Find where the given text appears and provide that cell's center as [x, y] coordinate. 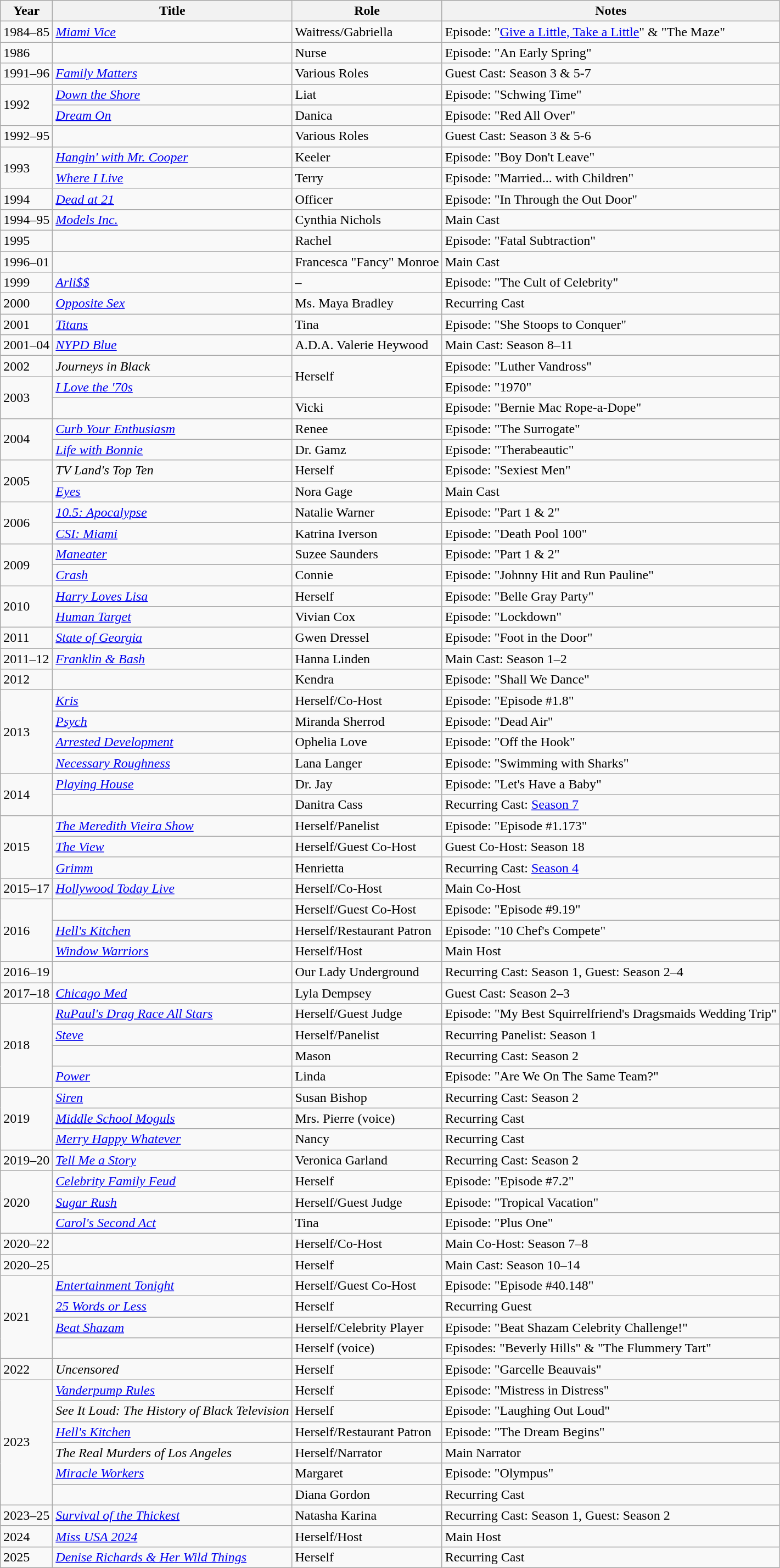
Episode: "Red All Over" [610, 115]
Denise Richards & Her Wild Things [172, 1557]
Episode: "Johnny Hit and Run Pauline" [610, 575]
Officer [367, 199]
25 Words or Less [172, 1307]
Diana Gordon [367, 1494]
Episode: "Boy Don't Leave" [610, 157]
Power [172, 1077]
The Real Murders of Los Angeles [172, 1453]
Danica [367, 115]
Episode: "Give a Little, Take a Little" & "The Maze" [610, 32]
Entertainment Tonight [172, 1286]
Connie [367, 575]
Main Cast: Season 10–14 [610, 1264]
Vanderpump Rules [172, 1390]
See It Loud: The History of Black Television [172, 1411]
Episode: "Bernie Mac Rope-a-Dope" [610, 408]
Necessary Roughness [172, 763]
2020–25 [26, 1264]
Arrested Development [172, 742]
Episode: "Shall We Dance" [610, 680]
Window Warriors [172, 951]
Recurring Panelist: Season 1 [610, 1035]
Natalie Warner [367, 512]
Nora Gage [367, 491]
Francesca "Fancy" Monroe [367, 262]
The Meredith Vieira Show [172, 826]
Rachel [367, 240]
Recurring Cast: Season 1, Guest: Season 2–4 [610, 972]
Nurse [367, 53]
Keeler [367, 157]
RuPaul's Drag Race All Stars [172, 1014]
Susan Bishop [367, 1097]
2023–25 [26, 1515]
Nancy [367, 1139]
Episode: "Laughing Out Loud" [610, 1411]
2015–17 [26, 888]
Episode: "Episode #9.19" [610, 909]
Miami Vice [172, 32]
Kendra [367, 680]
Episode: "The Cult of Celebrity" [610, 283]
The View [172, 847]
Maneater [172, 554]
Chicago Med [172, 993]
1984–85 [26, 32]
Models Inc. [172, 220]
Siren [172, 1097]
Playing House [172, 784]
Our Lady Underground [367, 972]
Episode: "Fatal Subtraction" [610, 240]
2015 [26, 847]
2001 [26, 324]
Cynthia Nichols [367, 220]
2009 [26, 564]
2022 [26, 1369]
1993 [26, 167]
Franklin & Bash [172, 659]
1994 [26, 199]
NYPD Blue [172, 345]
10.5: Apocalypse [172, 512]
Life with Bonnie [172, 450]
Herself/Narrator [367, 1453]
Henrietta [367, 867]
Human Target [172, 617]
Steve [172, 1035]
2000 [26, 304]
Dead at 21 [172, 199]
Recurring Cast: Season 1, Guest: Season 2 [610, 1515]
2011 [26, 638]
2004 [26, 439]
CSI: Miami [172, 533]
Merry Happy Whatever [172, 1139]
Kris [172, 701]
A.D.A. Valerie Heywood [367, 345]
Lana Langer [367, 763]
Vivian Cox [367, 617]
Episode: "The Dream Begins" [610, 1432]
– [367, 283]
1996–01 [26, 262]
Ms. Maya Bradley [367, 304]
Liat [367, 94]
2021 [26, 1317]
Episodes: "Beverly Hills" & "The Flummery Tart" [610, 1348]
Harry Loves Lisa [172, 596]
Episode: "Death Pool 100" [610, 533]
2005 [26, 481]
Title [172, 11]
Guest Cast: Season 2–3 [610, 993]
Main Co-Host [610, 888]
2024 [26, 1536]
Episode: "Tropical Vacation" [610, 1202]
Episode: "Luther Vandross" [610, 366]
Survival of the Thickest [172, 1515]
Lyla Dempsey [367, 993]
2003 [26, 397]
Episode: "Episode #7.2" [610, 1181]
Episode: "Are We On The Same Team?" [610, 1077]
Episode: "Episode #1.8" [610, 701]
Episode: "Sexiest Men" [610, 471]
Herself (voice) [367, 1348]
Katrina Iverson [367, 533]
Arli$$ [172, 283]
Curb Your Enthusiasm [172, 429]
2014 [26, 794]
Veronica Garland [367, 1160]
Episode: "Garcelle Beauvais" [610, 1369]
1992 [26, 105]
Notes [610, 11]
Vicki [367, 408]
Episode: "Belle Gray Party" [610, 596]
Episode: "Plus One" [610, 1223]
Episode: "The Surrogate" [610, 429]
2019 [26, 1118]
Episode: "Beat Shazam Celebrity Challenge!" [610, 1328]
Episode: "Olympus" [610, 1474]
Carol's Second Act [172, 1223]
Down the Shore [172, 94]
Beat Shazam [172, 1328]
Uncensored [172, 1369]
Episode: "Married... with Children" [610, 178]
Renee [367, 429]
2013 [26, 732]
Guest Cast: Season 3 & 5-7 [610, 74]
I Love the '70s [172, 387]
2016–19 [26, 972]
Gwen Dressel [367, 638]
Waitress/Gabriella [367, 32]
2011–12 [26, 659]
Grimm [172, 867]
Danitra Cass [367, 805]
Hanna Linden [367, 659]
1992–95 [26, 136]
2016 [26, 930]
Ophelia Love [367, 742]
Journeys in Black [172, 366]
Hollywood Today Live [172, 888]
Episode: "An Early Spring" [610, 53]
Hangin' with Mr. Cooper [172, 157]
Mrs. Pierre (voice) [367, 1118]
Episode: "Lockdown" [610, 617]
2012 [26, 680]
Where I Live [172, 178]
Guest Co-Host: Season 18 [610, 847]
Terry [367, 178]
Recurring Cast: Season 4 [610, 867]
2023 [26, 1442]
Tell Me a Story [172, 1160]
Episode: "Schwing Time" [610, 94]
Episode: "Dead Air" [610, 721]
Titans [172, 324]
Dr. Gamz [367, 450]
Dr. Jay [367, 784]
Linda [367, 1077]
1991–96 [26, 74]
State of Georgia [172, 638]
2019–20 [26, 1160]
Episode: "Let's Have a Baby" [610, 784]
2002 [26, 366]
2001–04 [26, 345]
1994–95 [26, 220]
Miracle Workers [172, 1474]
1995 [26, 240]
2020–22 [26, 1244]
Natasha Karina [367, 1515]
Herself/Celebrity Player [367, 1328]
Opposite Sex [172, 304]
Episode: "1970" [610, 387]
Psych [172, 721]
Main Cast: Season 8–11 [610, 345]
Miss USA 2024 [172, 1536]
Episode: "Off the Hook" [610, 742]
Episode: "Mistress in Distress" [610, 1390]
Middle School Moguls [172, 1118]
2020 [26, 1202]
Episode: "In Through the Out Door" [610, 199]
Guest Cast: Season 3 & 5-6 [610, 136]
Episode: "My Best Squirrelfriend's Dragsmaids Wedding Trip" [610, 1014]
Dream On [172, 115]
Episode: "Therabeautic" [610, 450]
Year [26, 11]
Episode: "Foot in the Door" [610, 638]
1986 [26, 53]
Family Matters [172, 74]
2017–18 [26, 993]
Crash [172, 575]
1999 [26, 283]
Mason [367, 1056]
Suzee Saunders [367, 554]
2018 [26, 1045]
Episode: "Episode #1.173" [610, 826]
Margaret [367, 1474]
Miranda Sherrod [367, 721]
Recurring Cast: Season 7 [610, 805]
2006 [26, 523]
Main Cast: Season 1–2 [610, 659]
2010 [26, 606]
Episode: "Swimming with Sharks" [610, 763]
TV Land's Top Ten [172, 471]
Main Co-Host: Season 7–8 [610, 1244]
Celebrity Family Feud [172, 1181]
Sugar Rush [172, 1202]
Eyes [172, 491]
Role [367, 11]
2025 [26, 1557]
Main Narrator [610, 1453]
Episode: "10 Chef's Compete" [610, 931]
Episode: "She Stoops to Conquer" [610, 324]
Episode: "Episode #40.148" [610, 1286]
Recurring Guest [610, 1307]
